Return [x, y] of the center of cell containing provided text 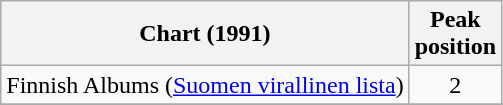
Chart (1991) [205, 34]
Peakposition [455, 34]
2 [455, 85]
Finnish Albums (Suomen virallinen lista) [205, 85]
